Extract the [X, Y] coordinate from the center of the cell holding the provided text.  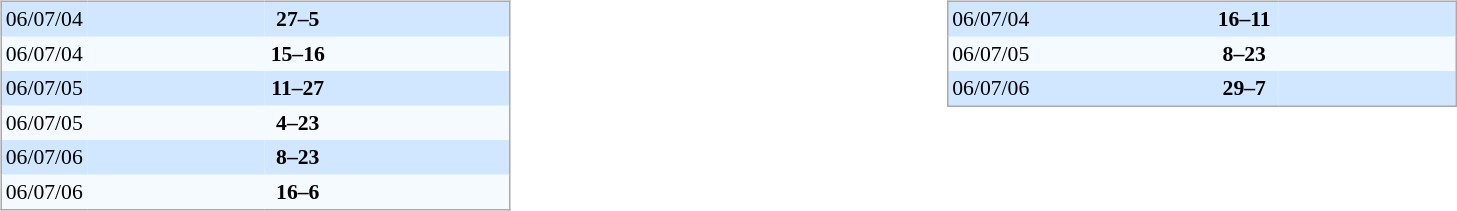
29–7 [1244, 88]
11–27 [298, 88]
4–23 [298, 123]
27–5 [298, 18]
16–11 [1244, 18]
15–16 [298, 53]
16–6 [298, 192]
